Output the [X, Y] coordinate of the center of the cell containing the given text.  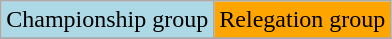
Championship group [108, 20]
Relegation group [302, 20]
